For the text-containing cell, return its midpoint in [X, Y] coordinate format. 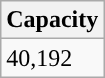
40,192 [52, 58]
Capacity [52, 20]
